Identify which cell holds the provided text, then report its [x, y] central coordinate. 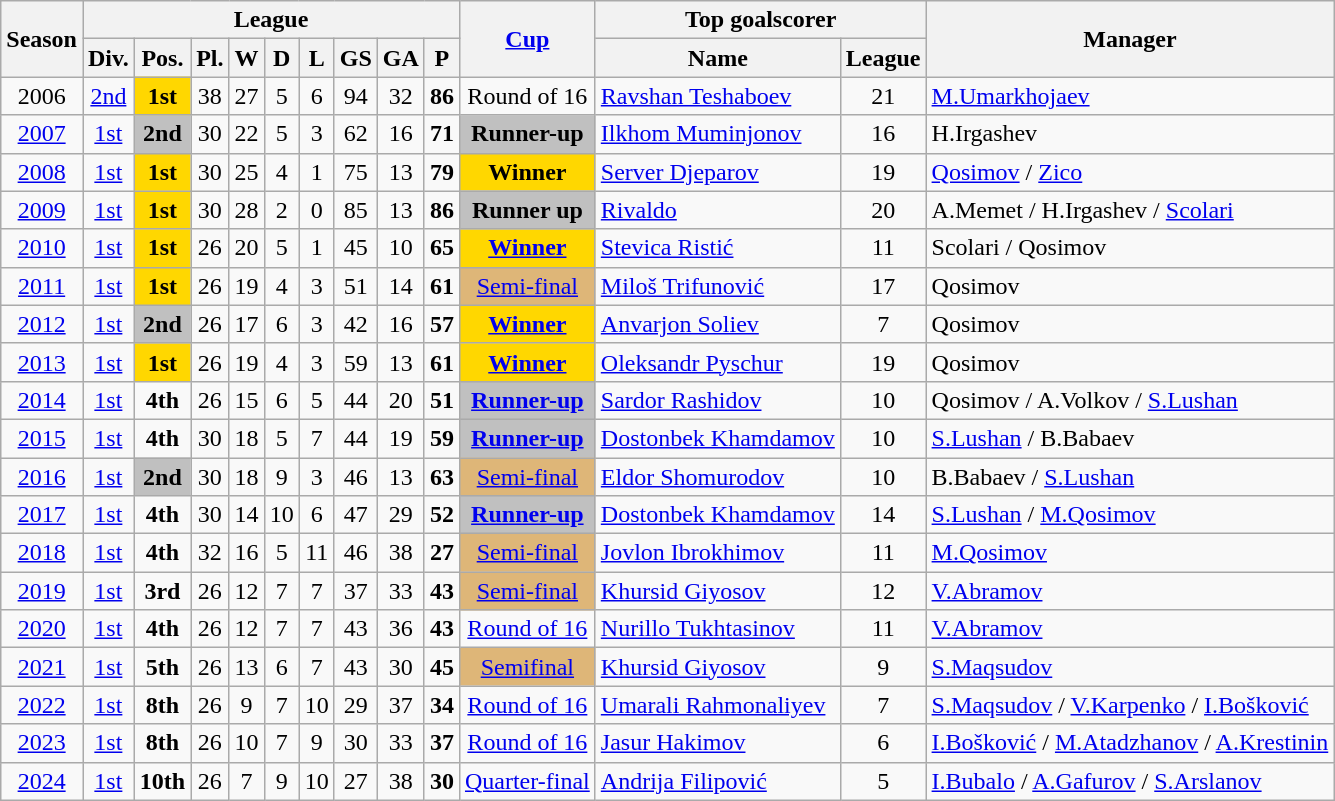
Manager [1130, 39]
P [442, 58]
S.Maqsudov [1130, 667]
2011 [42, 286]
Pl. [210, 58]
71 [442, 134]
2017 [42, 515]
2024 [42, 781]
Top goalscorer [760, 20]
S.Lushan / B.Babaev [1130, 438]
Stevica Ristić [718, 248]
GS [356, 58]
2 [282, 210]
Umarali Rahmonaliyev [718, 705]
2020 [42, 629]
10th [162, 781]
15 [246, 400]
Ravshan Teshaboev [718, 96]
25 [246, 172]
2013 [42, 362]
85 [356, 210]
2016 [42, 477]
W [246, 58]
S.Lushan / M.Qosimov [1130, 515]
34 [442, 705]
47 [356, 515]
Qosimov / A.Volkov / S.Lushan [1130, 400]
A.Memet / H.Irgashev / Scolari [1130, 210]
2019 [42, 591]
75 [356, 172]
94 [356, 96]
Name [718, 58]
Jovlon Ibrokhimov [718, 553]
Miloš Trifunović [718, 286]
M.Umarkhojaev [1130, 96]
Ilkhom Muminjonov [718, 134]
Rivaldo [718, 210]
65 [442, 248]
B.Babaev / S.Lushan [1130, 477]
D [282, 58]
2012 [42, 324]
L [316, 58]
2018 [42, 553]
Qosimov / Zico [1130, 172]
63 [442, 477]
2008 [42, 172]
0 [316, 210]
Quarter-final [527, 781]
57 [442, 324]
2015 [42, 438]
Pos. [162, 58]
S.Maqsudov / V.Karpenko / I.Bošković [1130, 705]
Nurillo Tukhtasinov [718, 629]
Oleksandr Pyschur [718, 362]
42 [356, 324]
5th [162, 667]
2010 [42, 248]
28 [246, 210]
Andrija Filipović [718, 781]
2021 [42, 667]
Div. [108, 58]
Jasur Hakimov [718, 743]
2014 [42, 400]
2007 [42, 134]
Eldor Shomurodov [718, 477]
Scolari / Qosimov [1130, 248]
52 [442, 515]
79 [442, 172]
Cup [527, 39]
2009 [42, 210]
M.Qosimov [1130, 553]
21 [883, 96]
H.Irgashev [1130, 134]
GA [400, 58]
2022 [42, 705]
2006 [42, 96]
62 [356, 134]
Server Djeparov [718, 172]
I.Bošković / M.Atadzhanov / A.Krestinin [1130, 743]
I.Bubalo / A.Gafurov / S.Arslanov [1130, 781]
Sardor Rashidov [718, 400]
Semifinal [527, 667]
Season [42, 39]
Anvarjon Soliev [718, 324]
36 [400, 629]
Runner up [527, 210]
3rd [162, 591]
2023 [42, 743]
22 [246, 134]
